Capture the cell that displays the provided text and extract its [x, y] central coordinate. 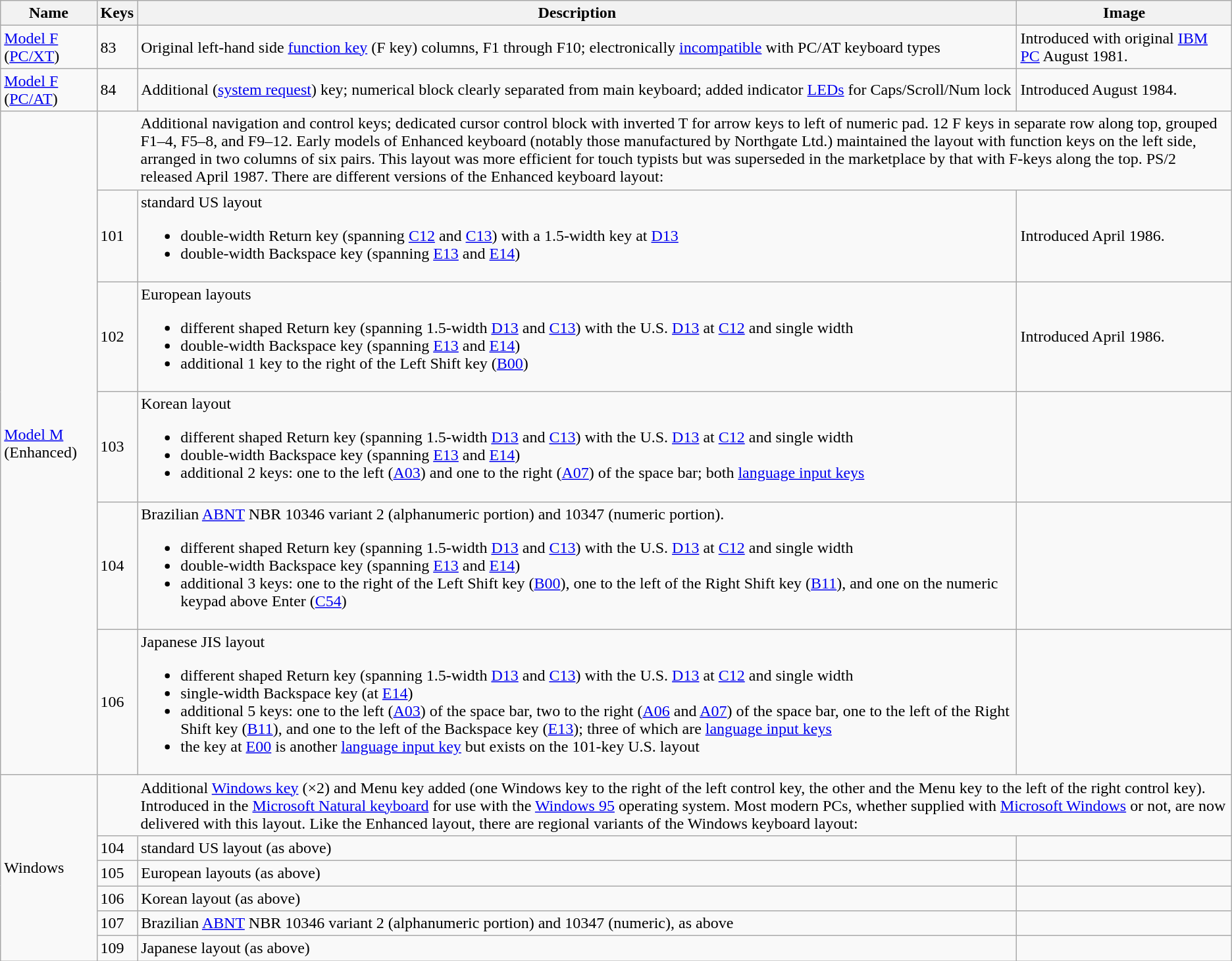
109 [117, 948]
standard US layout (as above) [577, 848]
Name [49, 13]
102 [117, 337]
Model M (Enhanced) [49, 443]
Original left-hand side function key (F key) columns, F1 through F10; electronically incompatible with PC/AT keyboard types [577, 47]
Japanese layout (as above) [577, 948]
101 [117, 236]
83 [117, 47]
107 [117, 923]
Image [1124, 13]
standard US layoutdouble-width Return key (spanning C12 and C13) with a 1.5-width key at D13double-width Backspace key (spanning E13 and E14) [577, 236]
Brazilian ABNT NBR 10346 variant 2 (alphanumeric portion) and 10347 (numeric), as above [577, 923]
105 [117, 873]
Introduced August 1984. [1124, 90]
Model F (PC/XT) [49, 47]
Keys [117, 13]
84 [117, 90]
Introduced with original IBM PC August 1981. [1124, 47]
European layouts (as above) [577, 873]
Additional (system request) key; numerical block clearly separated from main keyboard; added indicator LEDs for Caps/Scroll/Num lock [577, 90]
Model F (PC/AT) [49, 90]
Korean layout (as above) [577, 898]
Description [577, 13]
103 [117, 446]
Windows [49, 868]
